Determine the [x, y] coordinate at the center of the cell enclosing the given text.  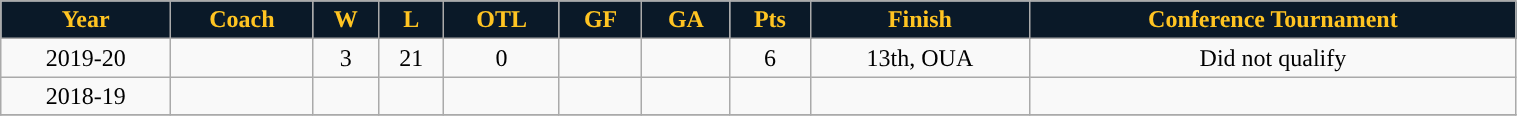
2019-20 [86, 58]
2018-19 [86, 96]
Coach [242, 20]
Year [86, 20]
0 [502, 58]
Conference Tournament [1273, 20]
OTL [502, 20]
6 [770, 58]
W [346, 20]
L [412, 20]
21 [412, 58]
GF [600, 20]
Finish [920, 20]
Did not qualify [1273, 58]
GA [686, 20]
Pts [770, 20]
3 [346, 58]
13th, OUA [920, 58]
